Determine the [x, y] coordinate at the center of the cell enclosing the given text.  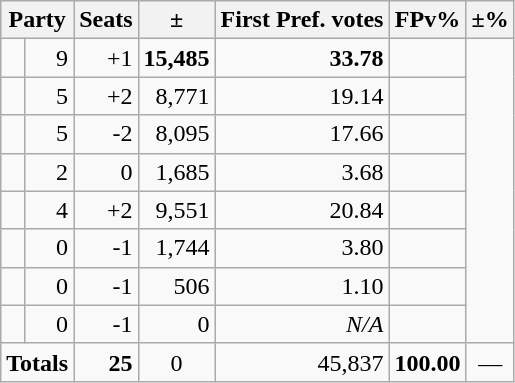
1,744 [176, 248]
N/A [302, 324]
20.84 [302, 210]
-2 [106, 134]
506 [176, 286]
33.78 [302, 58]
8,095 [176, 134]
1.10 [302, 286]
+1 [106, 58]
Seats [106, 20]
19.14 [302, 96]
First Pref. votes [302, 20]
1,685 [176, 172]
Party [38, 20]
8,771 [176, 96]
25 [106, 362]
45,837 [302, 362]
15,485 [176, 58]
2 [48, 172]
± [176, 20]
9,551 [176, 210]
— [490, 362]
9 [48, 58]
FPv% [428, 20]
3.80 [302, 248]
17.66 [302, 134]
Totals [38, 362]
3.68 [302, 172]
100.00 [428, 362]
4 [48, 210]
±% [490, 20]
